Scan for the cell matching the given text and deliver its [X, Y] coordinate at center. 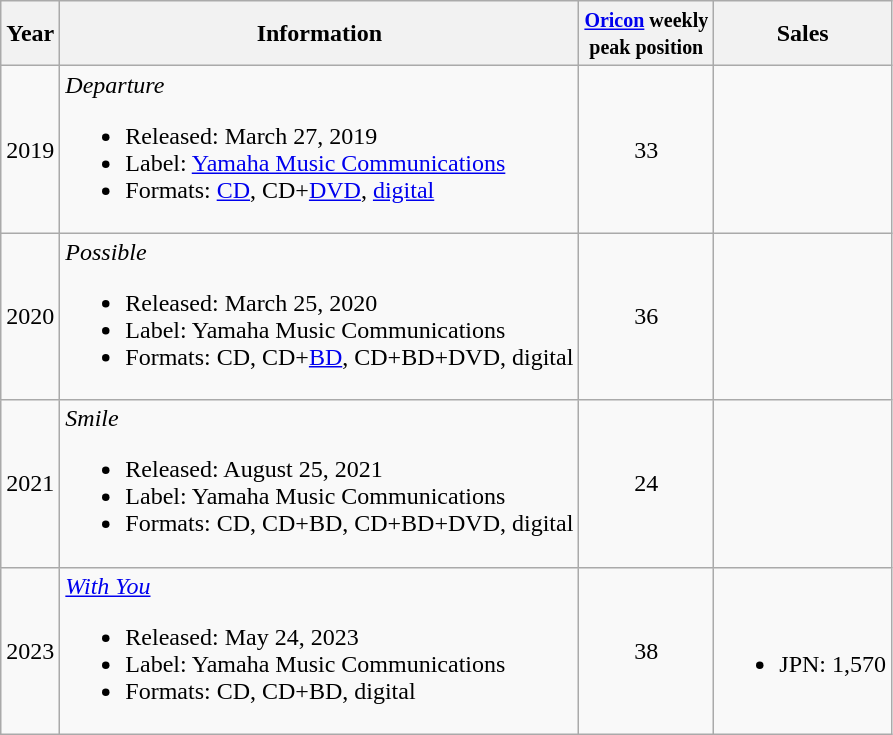
Year [30, 34]
24 [646, 484]
2023 [30, 650]
SmileReleased: August 25, 2021Label: Yamaha Music CommunicationsFormats: CD, CD+BD, CD+BD+DVD, digital [320, 484]
With YouReleased: May 24, 2023Label: Yamaha Music CommunicationsFormats: CD, CD+BD, digital [320, 650]
PossibleReleased: March 25, 2020Label: Yamaha Music CommunicationsFormats: CD, CD+BD, CD+BD+DVD, digital [320, 316]
JPN: 1,570 [803, 650]
2019 [30, 150]
2020 [30, 316]
36 [646, 316]
Oricon weeklypeak position [646, 34]
2021 [30, 484]
Sales [803, 34]
38 [646, 650]
DepartureReleased: March 27, 2019Label: Yamaha Music CommunicationsFormats: CD, CD+DVD, digital [320, 150]
Information [320, 34]
33 [646, 150]
